Scan for the cell matching the given text and deliver its [x, y] coordinate at center. 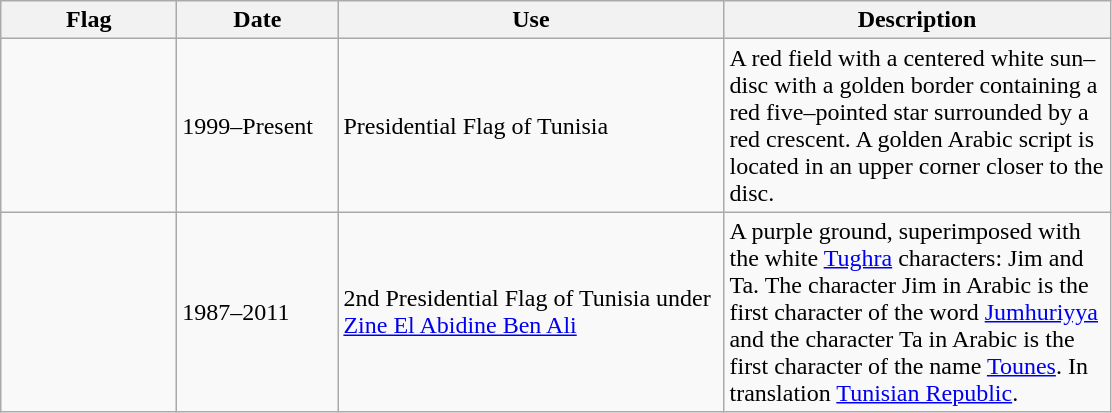
2nd Presidential Flag of Tunisia under Zine El Abidine Ben Ali [531, 312]
1987–2011 [258, 312]
Date [258, 20]
Flag [89, 20]
1999–Present [258, 126]
Description [917, 20]
Presidential Flag of Tunisia [531, 126]
Use [531, 20]
